For the text-containing cell, return its midpoint in (x, y) coordinate format. 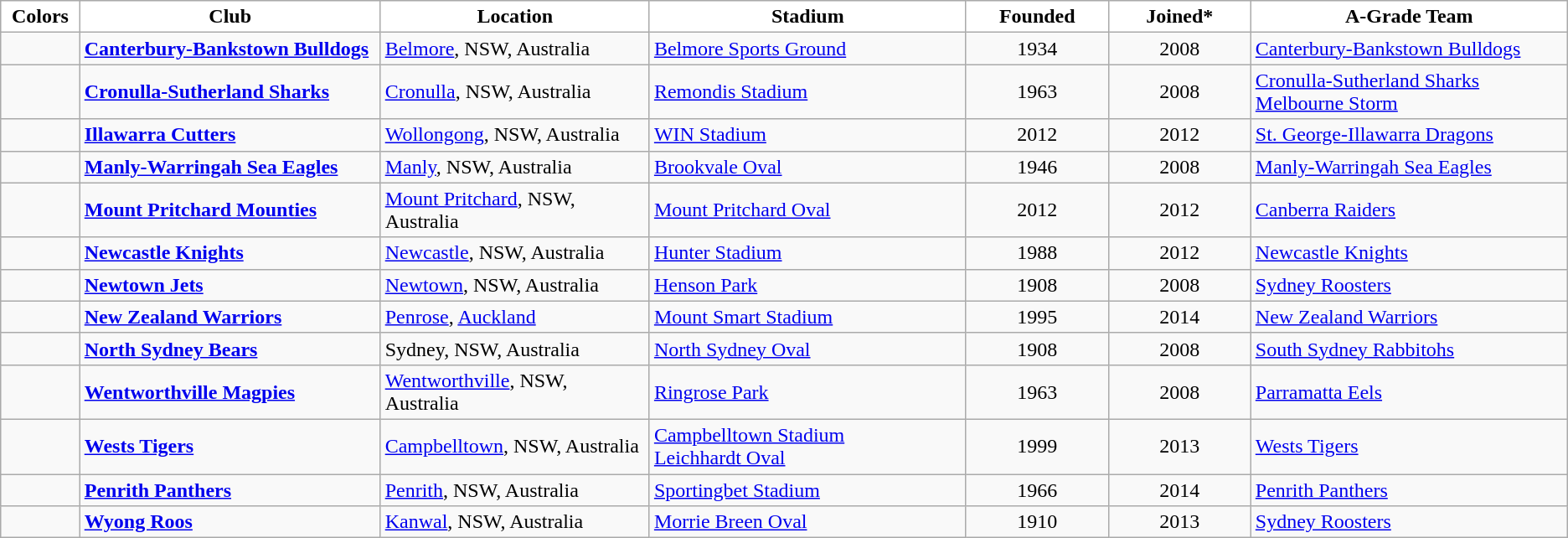
Belmore, NSW, Australia (514, 49)
Campbelltown StadiumLeichhardt Oval (807, 446)
Canberra Raiders (1409, 210)
1910 (1037, 522)
1999 (1037, 446)
Wyong Roos (230, 522)
Campbelltown, NSW, Australia (514, 446)
Penrose, Auckland (514, 317)
A-Grade Team (1409, 17)
Joined* (1179, 17)
North Sydney Oval (807, 349)
Cronulla, NSW, Australia (514, 92)
Cronulla-Sutherland Sharks (230, 92)
North Sydney Bears (230, 349)
Cronulla-Sutherland SharksMelbourne Storm (1409, 92)
Mount Smart Stadium (807, 317)
Stadium (807, 17)
Penrith, NSW, Australia (514, 490)
Morrie Breen Oval (807, 522)
Mount Pritchard, NSW, Australia (514, 210)
Sydney, NSW, Australia (514, 349)
Kanwal, NSW, Australia (514, 522)
1995 (1037, 317)
Brookvale Oval (807, 167)
Sportingbet Stadium (807, 490)
Wollongong, NSW, Australia (514, 135)
St. George-Illawarra Dragons (1409, 135)
Location (514, 17)
Ringrose Park (807, 392)
Mount Pritchard Mounties (230, 210)
Newtown, NSW, Australia (514, 285)
Belmore Sports Ground (807, 49)
Newcastle, NSW, Australia (514, 253)
Colors (40, 17)
1966 (1037, 490)
Remondis Stadium (807, 92)
South Sydney Rabbitohs (1409, 349)
Newtown Jets (230, 285)
1934 (1037, 49)
WIN Stadium (807, 135)
Hunter Stadium (807, 253)
Wentworthville Magpies (230, 392)
Founded (1037, 17)
1988 (1037, 253)
Henson Park (807, 285)
Mount Pritchard Oval (807, 210)
1946 (1037, 167)
Manly, NSW, Australia (514, 167)
Illawarra Cutters (230, 135)
Parramatta Eels (1409, 392)
Wentworthville, NSW, Australia (514, 392)
Club (230, 17)
